Extract the (x, y) coordinate from the center of the cell holding the provided text.  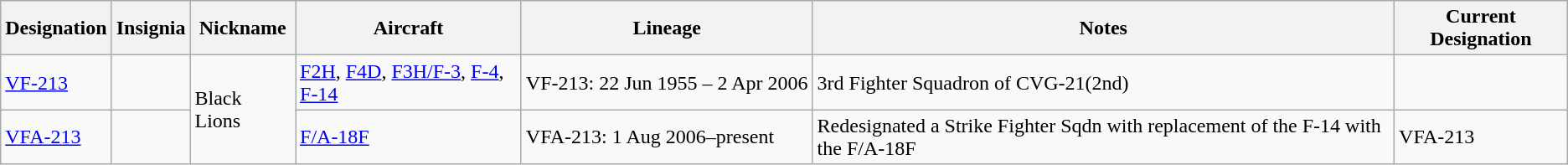
Designation (56, 28)
Black Lions (243, 110)
Redesignated a Strike Fighter Sqdn with replacement of the F-14 with the F/A-18F (1103, 137)
VF-213 (56, 82)
VF-213: 22 Jun 1955 – 2 Apr 2006 (667, 82)
VFA-213: 1 Aug 2006–present (667, 137)
Insignia (151, 28)
Lineage (667, 28)
Current Designation (1481, 28)
Notes (1103, 28)
F2H, F4D, F3H/F-3, F-4, F-14 (408, 82)
F/A-18F (408, 137)
3rd Fighter Squadron of CVG-21(2nd) (1103, 82)
Nickname (243, 28)
Aircraft (408, 28)
